Determine the [X, Y] coordinate at the center of the cell enclosing the given text.  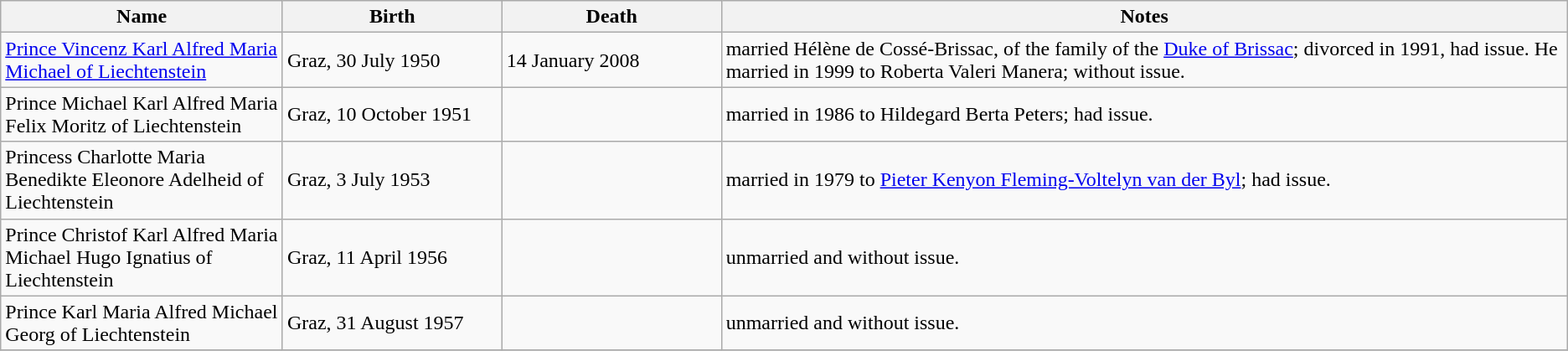
Notes [1144, 17]
Prince Vincenz Karl Alfred Maria Michael of Liechtenstein [142, 60]
Prince Karl Maria Alfred Michael Georg of Liechtenstein [142, 323]
Graz, 30 July 1950 [392, 60]
Name [142, 17]
Graz, 11 April 1956 [392, 257]
Graz, 31 August 1957 [392, 323]
Princess Charlotte Maria Benedikte Eleonore Adelheid of Liechtenstein [142, 180]
Graz, 10 October 1951 [392, 114]
Graz, 3 July 1953 [392, 180]
married in 1979 to Pieter Kenyon Fleming-Voltelyn van der Byl; had issue. [1144, 180]
married in 1986 to Hildegard Berta Peters; had issue. [1144, 114]
14 January 2008 [611, 60]
Death [611, 17]
Prince Christof Karl Alfred Maria Michael Hugo Ignatius of Liechtenstein [142, 257]
Birth [392, 17]
Prince Michael Karl Alfred Maria Felix Moritz of Liechtenstein [142, 114]
